Output the (X, Y) coordinate of the center of the cell containing the given text.  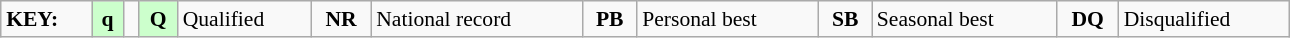
DQ (1088, 19)
NR (341, 19)
SB (846, 19)
KEY: (46, 19)
Personal best (728, 19)
National record (476, 19)
Q (158, 19)
q (108, 19)
Seasonal best (964, 19)
Qualified (244, 19)
PB (610, 19)
Disqualified (1204, 19)
